Extract the [X, Y] coordinate from the center of the cell holding the provided text.  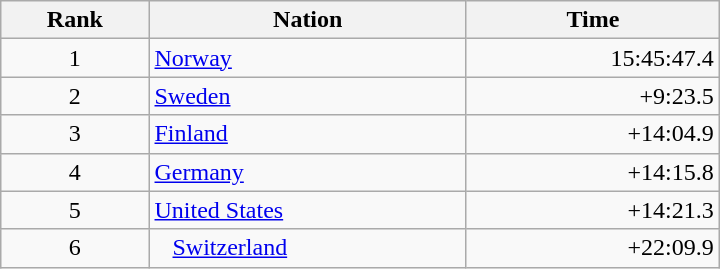
+14:21.3 [592, 210]
Nation [308, 20]
4 [75, 172]
1 [75, 58]
Germany [308, 172]
5 [75, 210]
15:45:47.4 [592, 58]
Finland [308, 134]
Sweden [308, 96]
6 [75, 248]
Rank [75, 20]
+14:15.8 [592, 172]
+14:04.9 [592, 134]
Time [592, 20]
+9:23.5 [592, 96]
3 [75, 134]
Switzerland [308, 248]
Norway [308, 58]
+22:09.9 [592, 248]
United States [308, 210]
2 [75, 96]
